Detect which cell encompasses the target text, then output its (X, Y) center coordinate. 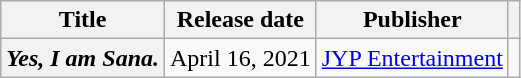
April 16, 2021 (241, 58)
JYP Entertainment (412, 58)
Publisher (412, 20)
Title (83, 20)
Release date (241, 20)
Yes, I am Sana. (83, 58)
